Pinpoint the cell where the given text exists, returning its [X, Y] midpoint coordinate. 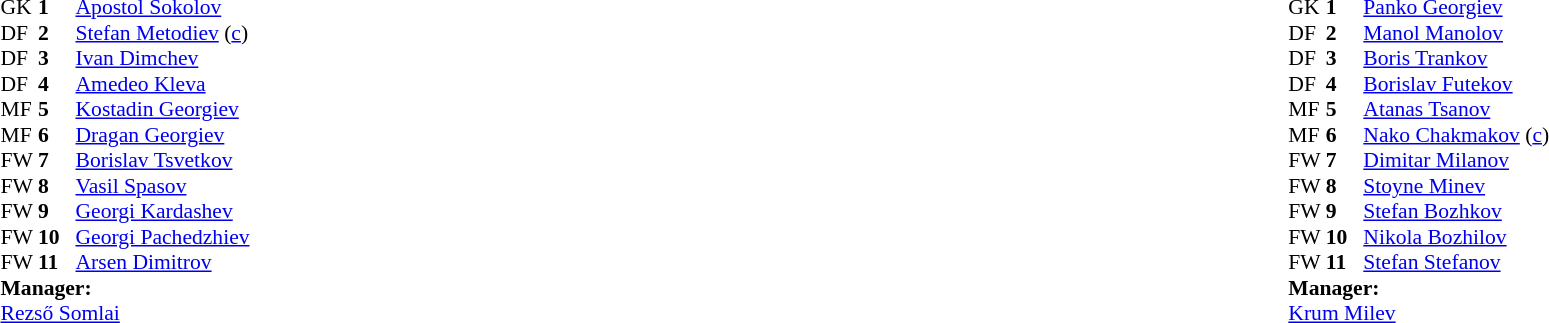
Nako Chakmakov (c) [1456, 135]
Kostadin Georgiev [163, 109]
Amedeo Kleva [163, 84]
Boris Trankov [1456, 59]
Ivan Dimchev [163, 59]
Arsen Dimitrov [163, 263]
Borislav Tsvetkov [163, 161]
Manol Manolov [1456, 33]
Stefan Stefanov [1456, 263]
Dimitar Milanov [1456, 161]
Stefan Bozhkov [1456, 211]
Dragan Georgiev [163, 135]
Georgi Pachedzhiev [163, 237]
Atanas Tsanov [1456, 109]
Borislav Futekov [1456, 84]
Nikola Bozhilov [1456, 237]
Georgi Kardashev [163, 211]
Stefan Metodiev (c) [163, 33]
Vasil Spasov [163, 186]
Stoyne Minev [1456, 186]
